Determine the [x, y] coordinate at the center of the cell enclosing the given text.  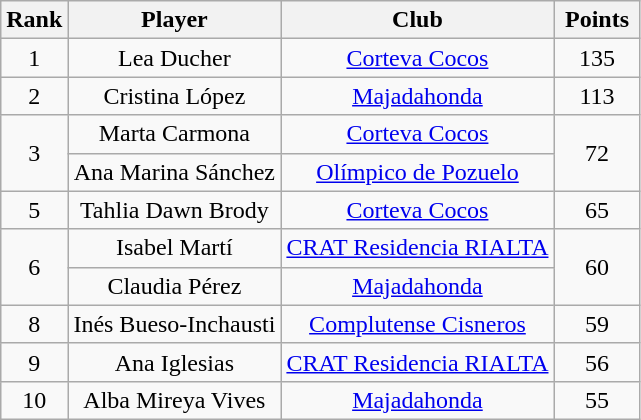
Claudia Pérez [174, 286]
1 [34, 58]
113 [597, 96]
Cristina López [174, 96]
Inés Bueso-Inchausti [174, 324]
135 [597, 58]
10 [34, 400]
65 [597, 210]
8 [34, 324]
Club [418, 20]
60 [597, 267]
Rank [34, 20]
Lea Ducher [174, 58]
6 [34, 267]
Ana Marina Sánchez [174, 172]
Isabel Martí [174, 248]
5 [34, 210]
Alba Mireya Vives [174, 400]
Marta Carmona [174, 134]
Ana Iglesias [174, 362]
55 [597, 400]
9 [34, 362]
Points [597, 20]
56 [597, 362]
72 [597, 153]
Olímpico de Pozuelo [418, 172]
3 [34, 153]
Tahlia Dawn Brody [174, 210]
Complutense Cisneros [418, 324]
Player [174, 20]
2 [34, 96]
59 [597, 324]
